Scan for the cell matching the given text and deliver its (X, Y) coordinate at center. 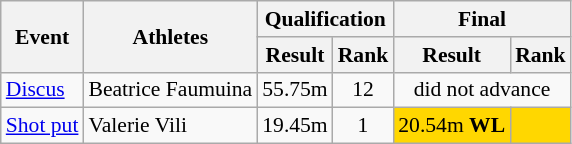
55.75m (294, 90)
Beatrice Faumuina (170, 90)
19.45m (294, 126)
12 (364, 90)
Discus (42, 90)
20.54m WL (452, 126)
Qualification (325, 19)
did not advance (482, 90)
1 (364, 126)
Shot put (42, 126)
Final (482, 19)
Event (42, 36)
Valerie Vili (170, 126)
Athletes (170, 36)
